For the text-containing cell, return its midpoint in [X, Y] coordinate format. 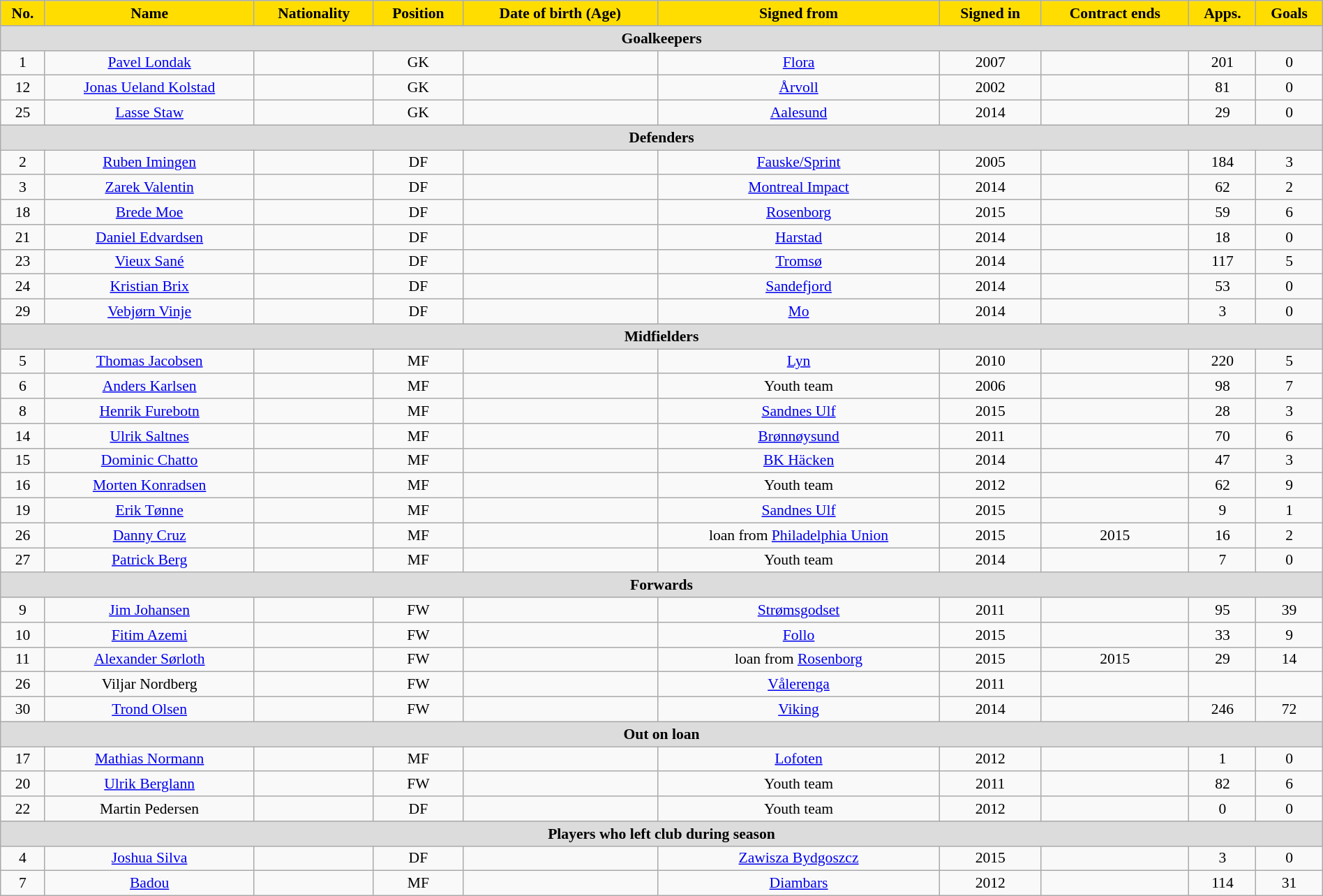
Fitim Azemi [149, 635]
Badou [149, 883]
Strømsgodset [798, 610]
Brede Moe [149, 212]
17 [22, 759]
19 [22, 511]
Sandefjord [798, 287]
Mo [798, 312]
Goals [1290, 13]
Årvoll [798, 88]
Fauske/Sprint [798, 163]
2005 [991, 163]
Mathias Normann [149, 759]
Erik Tønne [149, 511]
Zarek Valentin [149, 188]
Position [418, 13]
Patrick Berg [149, 560]
loan from Philadelphia Union [798, 535]
47 [1223, 461]
10 [22, 635]
2006 [991, 387]
loan from Rosenborg [798, 659]
2010 [991, 361]
Ruben Imingen [149, 163]
4 [22, 858]
Trond Olsen [149, 710]
Lasse Staw [149, 113]
21 [22, 237]
Vebjørn Vinje [149, 312]
Lyn [798, 361]
24 [22, 287]
Viking [798, 710]
31 [1290, 883]
Players who left club during season [661, 834]
114 [1223, 883]
Ulrik Saltnes [149, 436]
72 [1290, 710]
Brønnøysund [798, 436]
70 [1223, 436]
No. [22, 13]
Alexander Sørloth [149, 659]
30 [22, 710]
27 [22, 560]
Kristian Brix [149, 287]
95 [1223, 610]
25 [22, 113]
Midfielders [661, 336]
Goalkeepers [661, 38]
Viljar Nordberg [149, 685]
BK Häcken [798, 461]
Harstad [798, 237]
28 [1223, 411]
11 [22, 659]
Morten Konradsen [149, 486]
59 [1223, 212]
Thomas Jacobsen [149, 361]
20 [22, 784]
Jonas Ueland Kolstad [149, 88]
22 [22, 809]
Vieux Sané [149, 262]
Joshua Silva [149, 858]
Anders Karlsen [149, 387]
Date of birth (Age) [560, 13]
15 [22, 461]
Out on loan [661, 734]
Montreal Impact [798, 188]
81 [1223, 88]
Flora [798, 63]
39 [1290, 610]
Name [149, 13]
Rosenborg [798, 212]
8 [22, 411]
Vålerenga [798, 685]
Lofoten [798, 759]
Aalesund [798, 113]
184 [1223, 163]
23 [22, 262]
Dominic Chatto [149, 461]
Martin Pedersen [149, 809]
Defenders [661, 137]
Follo [798, 635]
Forwards [661, 585]
98 [1223, 387]
Zawisza Bydgoszcz [798, 858]
220 [1223, 361]
Contract ends [1115, 13]
2002 [991, 88]
Signed in [991, 13]
Daniel Edvardsen [149, 237]
117 [1223, 262]
Signed from [798, 13]
Tromsø [798, 262]
Henrik Furebotn [149, 411]
82 [1223, 784]
33 [1223, 635]
246 [1223, 710]
2007 [991, 63]
Ulrik Berglann [149, 784]
Apps. [1223, 13]
53 [1223, 287]
Danny Cruz [149, 535]
201 [1223, 63]
Diambars [798, 883]
Jim Johansen [149, 610]
Pavel Londak [149, 63]
12 [22, 88]
Nationality [314, 13]
